Return the [x, y] coordinate for the center point of the cell that contains the specified text.  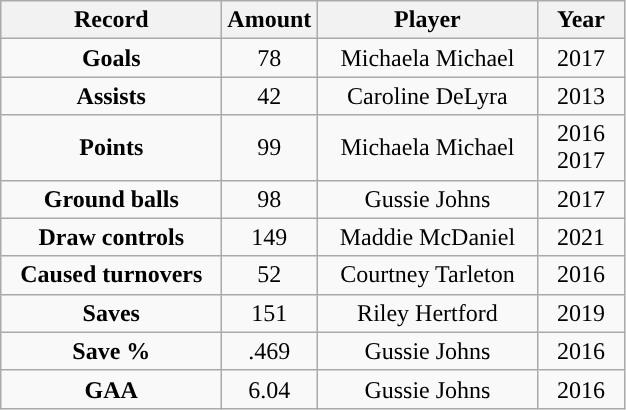
Points [112, 148]
151 [270, 313]
2013 [581, 96]
78 [270, 58]
Courtney Tarleton [428, 275]
Player [428, 20]
GAA [112, 389]
Goals [112, 58]
Assists [112, 96]
149 [270, 237]
Maddie McDaniel [428, 237]
2021 [581, 237]
52 [270, 275]
Saves [112, 313]
98 [270, 199]
Caused turnovers [112, 275]
20162017 [581, 148]
6.04 [270, 389]
Caroline DeLyra [428, 96]
.469 [270, 351]
Riley Hertford [428, 313]
Ground balls [112, 199]
Save % [112, 351]
99 [270, 148]
Record [112, 20]
Draw controls [112, 237]
Year [581, 20]
42 [270, 96]
2019 [581, 313]
Amount [270, 20]
